Output the [x, y] coordinate of the center of the cell containing the given text.  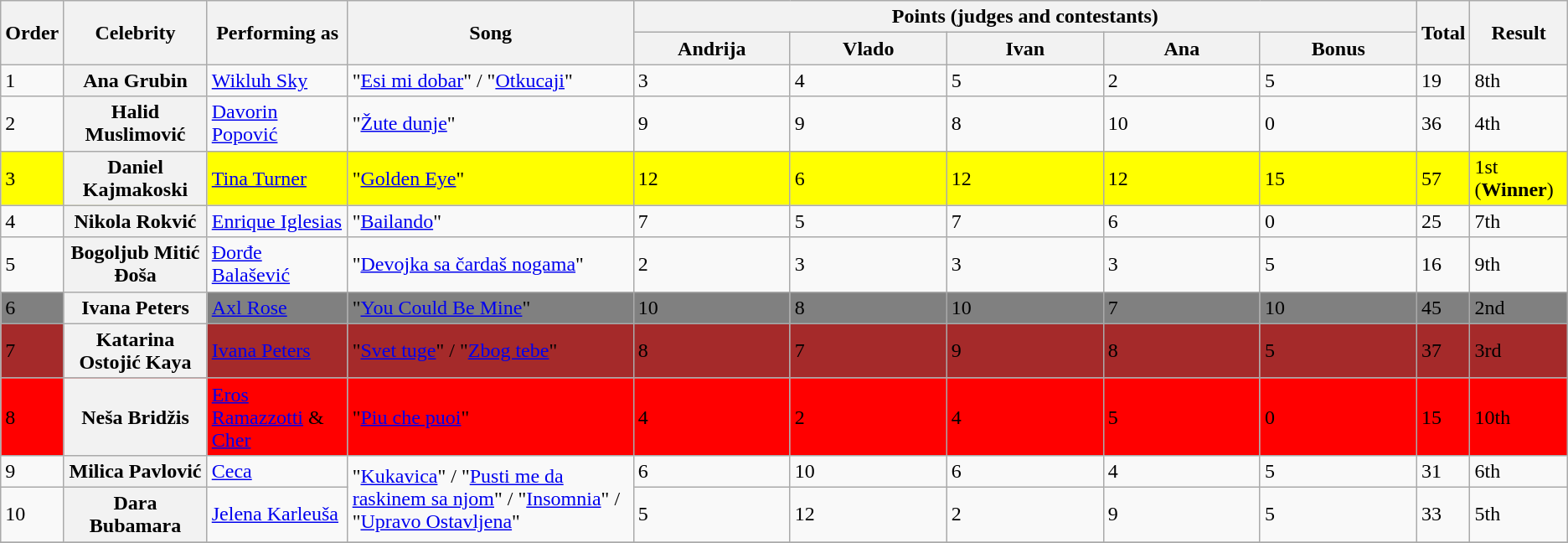
Wikluh Sky [277, 80]
1 [32, 80]
Total [1443, 33]
Celebrity [136, 33]
2nd [1519, 308]
8th [1519, 80]
Ana [1181, 49]
10th [1519, 416]
36 [1443, 124]
Vlado [868, 49]
Performing as [277, 33]
Points (judges and contestants) [1025, 17]
"You Could Be Mine" [491, 308]
Neša Bridžis [136, 416]
Jelena Karleuša [277, 515]
Result [1519, 33]
Song [491, 33]
Tina Turner [277, 178]
57 [1443, 178]
5th [1519, 515]
Andrija [712, 49]
"Devojka sa čardaš nogama" [491, 265]
Eros Ramazzotti & Cher [277, 416]
Nikola Rokvić [136, 221]
37 [1443, 350]
Axl Rose [277, 308]
Ceca [277, 471]
Enrique Iglesias [277, 221]
3rd [1519, 350]
Ana Grubin [136, 80]
6th [1519, 471]
Ivan [1025, 49]
4th [1519, 124]
31 [1443, 471]
"Žute dunje" [491, 124]
Katarina Ostojić Kaya [136, 350]
Đorđe Balašević [277, 265]
Dara Bubamara [136, 515]
16 [1443, 265]
45 [1443, 308]
"Bailando" [491, 221]
Davorin Popović [277, 124]
Order [32, 33]
Halid Muslimović [136, 124]
"Esi mi dobar" / "Otkucaji" [491, 80]
"Piu che puoi" [491, 416]
"Kukavica" / "Pusti me da raskinem sa njom" / "Insomnia" / "Upravo Ostavljena" [491, 498]
"Svet tuge" / "Zbog tebe" [491, 350]
9th [1519, 265]
1st (Winner) [1519, 178]
7th [1519, 221]
"Golden Eye" [491, 178]
Bogoljub Mitić Đoša [136, 265]
19 [1443, 80]
Milica Pavlović [136, 471]
Bonus [1338, 49]
25 [1443, 221]
Daniel Kajmakoski [136, 178]
33 [1443, 515]
